Extract the (x, y) coordinate from the center of the cell holding the provided text.  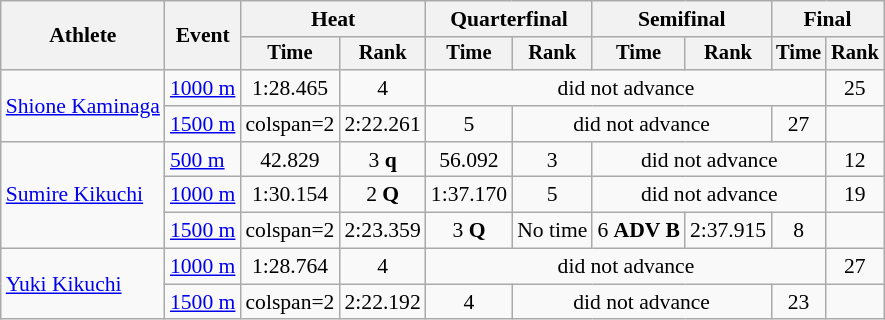
42.829 (290, 160)
3 q (382, 160)
1:28.465 (290, 88)
2 Q (382, 195)
8 (798, 231)
Shione Kaminaga (83, 106)
Sumire Kikuchi (83, 196)
Event (202, 36)
3 (552, 160)
Semifinal (682, 19)
Final (827, 19)
Athlete (83, 36)
19 (855, 195)
23 (798, 302)
Quarterfinal (510, 19)
6 ADV B (638, 231)
2:37.915 (728, 231)
56.092 (469, 160)
Yuki Kikuchi (83, 284)
1:28.764 (290, 267)
25 (855, 88)
1:37.170 (469, 195)
Heat (332, 19)
3 Q (469, 231)
2:23.359 (382, 231)
No time (552, 231)
2:22.261 (382, 124)
500 m (202, 160)
1:30.154 (290, 195)
12 (855, 160)
2:22.192 (382, 302)
